Find where the given text appears and provide that cell's center as [X, Y] coordinate. 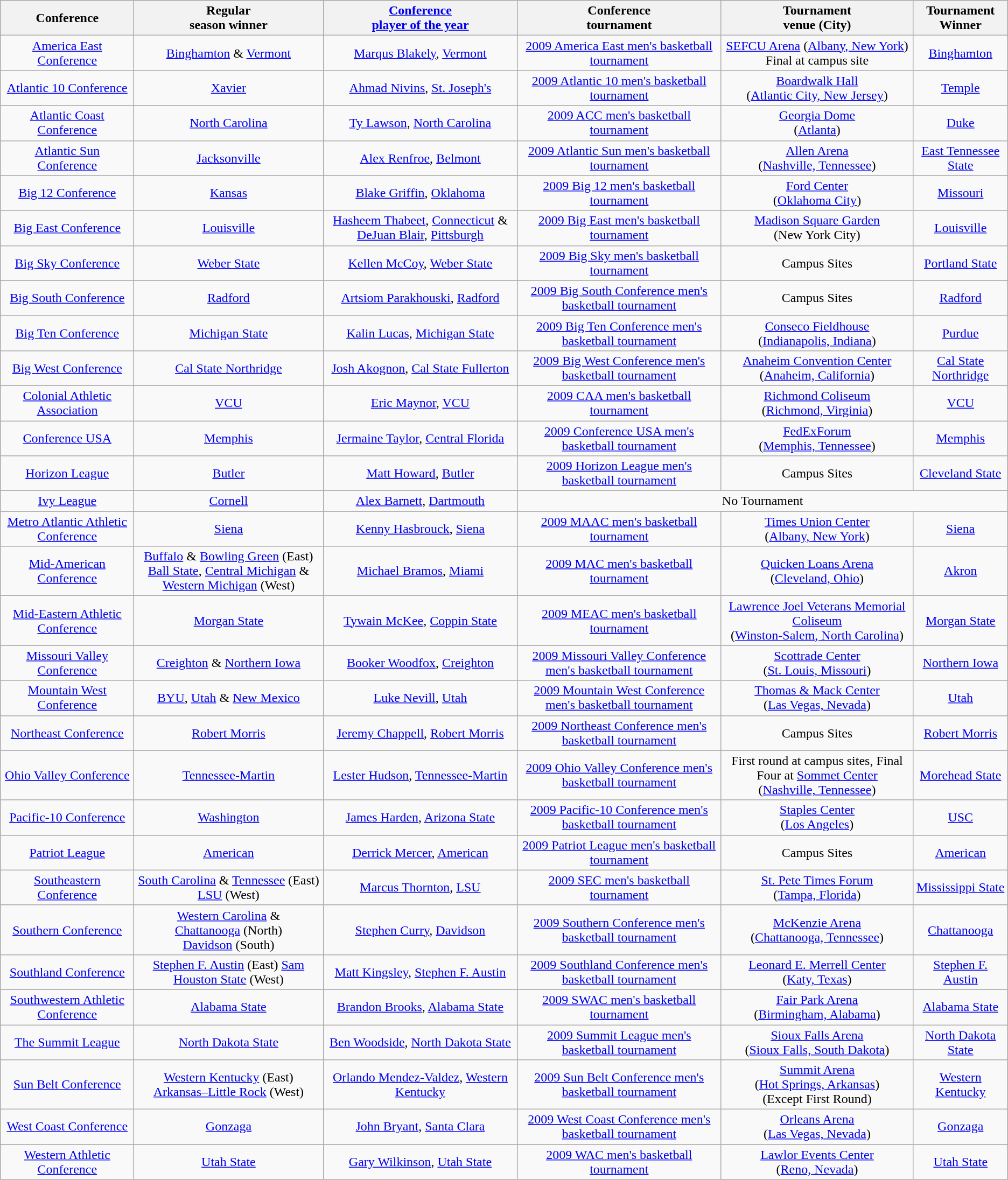
Orleans Arena(Las Vegas, Nevada) [817, 1127]
2009 Conference USA men's basketball tournament [619, 438]
Orlando Mendez-Valdez, Western Kentucky [420, 1085]
Matt Howard, Butler [420, 474]
Big East Conference [67, 228]
Kellen McCoy, Weber State [420, 263]
Lawrence Joel Veterans Memorial Coliseum(Winston-Salem, North Carolina) [817, 621]
2009 Pacific-10 Conference men's basketball tournament [619, 817]
Ahmad Nivins, St. Joseph's [420, 88]
Xavier [228, 88]
Luke Nevill, Utah [420, 698]
Ivy League [67, 501]
Sioux Falls Arena(Sioux Falls, South Dakota) [817, 1042]
Missouri [961, 193]
Conseco Fieldhouse(Indianapolis, Indiana) [817, 333]
Conference tournament [619, 18]
Jermaine Taylor, Central Florida [420, 438]
Utah [961, 698]
Alex Barnett, Dartmouth [420, 501]
Chattanooga [961, 930]
Patriot League [67, 853]
Temple [961, 88]
America East Conference [67, 53]
2009 Missouri Valley Conference men's basketball tournament [619, 663]
Lawlor Events Center(Reno, Nevada) [817, 1162]
2009 Northeast Conference men's basketball tournament [619, 733]
Atlantic 10 Conference [67, 88]
Tournament Winner [961, 18]
Matt Kingsley, Stephen F. Austin [420, 972]
Times Union Center(Albany, New York) [817, 529]
Summit Arena(Hot Springs, Arkansas)(Except First Round) [817, 1085]
Pacific-10 Conference [67, 817]
2009 Big 12 men's basketball tournament [619, 193]
Tennessee-Martin [228, 775]
Jacksonville [228, 158]
Lester Hudson, Tennessee-Martin [420, 775]
Stephen F. Austin (East) Sam Houston State (West) [228, 972]
Michael Bramos, Miami [420, 571]
McKenzie Arena(Chattanooga, Tennessee) [817, 930]
North Carolina [228, 123]
2009 Atlantic 10 men's basketball tournament [619, 88]
SEFCU Arena (Albany, New York) Final at campus site [817, 53]
Josh Akognon, Cal State Fullerton [420, 368]
Quicken Loans Arena(Cleveland, Ohio) [817, 571]
Atlantic Coast Conference [67, 123]
St. Pete Times Forum(Tampa, Florida) [817, 887]
Big South Conference [67, 298]
Kenny Hasbrouck, Siena [420, 529]
BYU, Utah & New Mexico [228, 698]
FedExForum(Memphis, Tennessee) [817, 438]
West Coast Conference [67, 1127]
Ford Center(Oklahoma City) [817, 193]
2009 Southern Conference men's basketball tournament [619, 930]
Ohio Valley Conference [67, 775]
Stephen Curry, Davidson [420, 930]
Marcus Thornton, LSU [420, 887]
Missouri Valley Conference [67, 663]
2009 Big West Conference men's basketball tournament [619, 368]
South Carolina & Tennessee (East) LSU (West) [228, 887]
2009 WAC men's basketball tournament [619, 1162]
2009 Big Sky men's basketball tournament [619, 263]
2009 Patriot League men's basketball tournament [619, 853]
Northern Iowa [961, 663]
Anaheim Convention Center(Anaheim, California) [817, 368]
2009 Big Ten Conference men's basketball tournament [619, 333]
Conference player of the year [420, 18]
Washington [228, 817]
Southern Conference [67, 930]
2009 Summit League men's basketball tournament [619, 1042]
Tournament venue (City) [817, 18]
2009 Big East men's basketball tournament [619, 228]
Allen Arena(Nashville, Tennessee) [817, 158]
Big West Conference [67, 368]
2009 Horizon League men's basketball tournament [619, 474]
Western Athletic Conference [67, 1162]
Morehead State [961, 775]
Leonard E. Merrell Center(Katy, Texas) [817, 972]
Western Kentucky [961, 1085]
Purdue [961, 333]
Boardwalk Hall (Atlantic City, New Jersey) [817, 88]
Madison Square Garden(New York City) [817, 228]
2009 SWAC men's basketball tournament [619, 1007]
Creighton & Northern Iowa [228, 663]
2009 Southland Conference men's basketball tournament [619, 972]
Conference [67, 18]
Sun Belt Conference [67, 1085]
2009 West Coast Conference men's basketball tournament [619, 1127]
2009 MEAC men's basketball tournament [619, 621]
Southwestern Athletic Conference [67, 1007]
Metro Atlantic Athletic Conference [67, 529]
2009 Big South Conference men's basketball tournament [619, 298]
Kansas [228, 193]
2009 Atlantic Sun men's basketball tournament [619, 158]
Thomas & Mack Center(Las Vegas, Nevada) [817, 698]
Akron [961, 571]
Michigan State [228, 333]
Western Carolina &Chattanooga (North)Davidson (South) [228, 930]
USC [961, 817]
Portland State [961, 263]
Artsiom Parakhouski, Radford [420, 298]
Hasheem Thabeet, Connecticut & DeJuan Blair, Pittsburgh [420, 228]
Ben Woodside, North Dakota State [420, 1042]
Southland Conference [67, 972]
2009 MAAC men's basketball tournament [619, 529]
Northeast Conference [67, 733]
Stephen F. Austin [961, 972]
Mid-Eastern Athletic Conference [67, 621]
2009 Mountain West Conference men's basketball tournament [619, 698]
Tywain McKee, Coppin State [420, 621]
Southeastern Conference [67, 887]
East Tennessee State [961, 158]
Weber State [228, 263]
Eric Maynor, VCU [420, 403]
Big Ten Conference [67, 333]
Big Sky Conference [67, 263]
Butler [228, 474]
Ty Lawson, North Carolina [420, 123]
Big 12 Conference [67, 193]
Western Kentucky (East)Arkansas–Little Rock (West) [228, 1085]
Mid-American Conference [67, 571]
Fair Park Arena(Birmingham, Alabama) [817, 1007]
Georgia Dome(Atlanta) [817, 123]
Blake Griffin, Oklahoma [420, 193]
Conference USA [67, 438]
Richmond Coliseum(Richmond, Virginia) [817, 403]
Binghamton & Vermont [228, 53]
2009 ACC men's basketball tournament [619, 123]
2009 Sun Belt Conference men's basketball tournament [619, 1085]
James Harden, Arizona State [420, 817]
Gary Wilkinson, Utah State [420, 1162]
Alex Renfroe, Belmont [420, 158]
Marqus Blakely, Vermont [420, 53]
Brandon Brooks, Alabama State [420, 1007]
Cleveland State [961, 474]
No Tournament [762, 501]
First round at campus sites, Final Four at Sommet Center(Nashville, Tennessee) [817, 775]
Mississippi State [961, 887]
Colonial Athletic Association [67, 403]
Kalin Lucas, Michigan State [420, 333]
Scottrade Center(St. Louis, Missouri) [817, 663]
Regular season winner [228, 18]
Duke [961, 123]
2009 SEC men's basketball tournament [619, 887]
Cornell [228, 501]
Booker Woodfox, Creighton [420, 663]
Derrick Mercer, American [420, 853]
2009 CAA men's basketball tournament [619, 403]
2009 Ohio Valley Conference men's basketball tournament [619, 775]
2009 MAC men's basketball tournament [619, 571]
Buffalo & Bowling Green (East)Ball State, Central Michigan & Western Michigan (West) [228, 571]
The Summit League [67, 1042]
Jeremy Chappell, Robert Morris [420, 733]
John Bryant, Santa Clara [420, 1127]
2009 America East men's basketball tournament [619, 53]
Binghamton [961, 53]
Atlantic Sun Conference [67, 158]
Horizon League [67, 474]
Staples Center(Los Angeles) [817, 817]
Mountain West Conference [67, 698]
